Locate the cell with the specified text and output its [x, y] center coordinate. 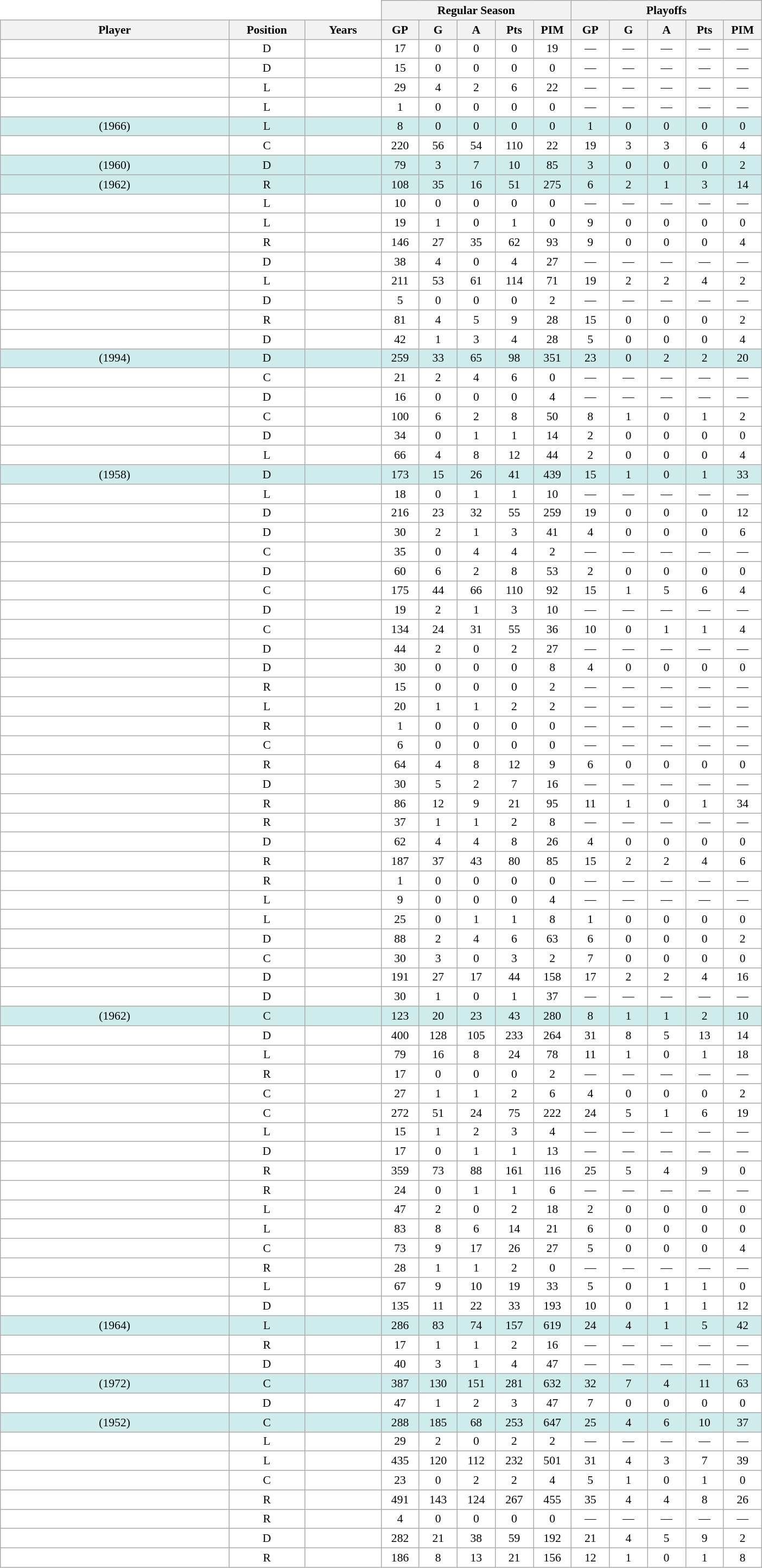
288 [400, 1422]
74 [476, 1326]
267 [514, 1500]
286 [400, 1326]
191 [400, 977]
647 [552, 1422]
192 [552, 1539]
64 [400, 765]
65 [476, 358]
56 [438, 146]
120 [438, 1461]
78 [552, 1055]
36 [552, 629]
Position [267, 30]
193 [552, 1306]
92 [552, 591]
158 [552, 977]
71 [552, 281]
253 [514, 1422]
161 [514, 1171]
632 [552, 1384]
439 [552, 475]
123 [400, 1016]
135 [400, 1306]
(1964) [115, 1326]
185 [438, 1422]
(1972) [115, 1384]
80 [514, 862]
Regular Season [477, 10]
75 [514, 1113]
175 [400, 591]
130 [438, 1384]
134 [400, 629]
40 [400, 1364]
60 [400, 571]
108 [400, 185]
272 [400, 1113]
435 [400, 1461]
(1952) [115, 1422]
Player [115, 30]
187 [400, 862]
39 [742, 1461]
114 [514, 281]
100 [400, 416]
400 [400, 1035]
93 [552, 243]
351 [552, 358]
233 [514, 1035]
Years [343, 30]
455 [552, 1500]
491 [400, 1500]
(1966) [115, 127]
112 [476, 1461]
186 [400, 1558]
146 [400, 243]
95 [552, 804]
50 [552, 416]
105 [476, 1035]
222 [552, 1113]
264 [552, 1035]
156 [552, 1558]
387 [400, 1384]
157 [514, 1326]
216 [400, 513]
128 [438, 1035]
(1958) [115, 475]
98 [514, 358]
61 [476, 281]
86 [400, 804]
54 [476, 146]
173 [400, 475]
(1994) [115, 358]
Playoffs [666, 10]
151 [476, 1384]
281 [514, 1384]
124 [476, 1500]
232 [514, 1461]
68 [476, 1422]
359 [400, 1171]
(1960) [115, 165]
280 [552, 1016]
275 [552, 185]
211 [400, 281]
81 [400, 320]
619 [552, 1326]
501 [552, 1461]
143 [438, 1500]
282 [400, 1539]
59 [514, 1539]
67 [400, 1287]
116 [552, 1171]
220 [400, 146]
